Determine the (x, y) coordinate at the center of the cell enclosing the given text.  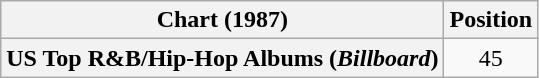
45 (491, 58)
US Top R&B/Hip-Hop Albums (Billboard) (222, 58)
Chart (1987) (222, 20)
Position (491, 20)
